For the text-containing cell, return its midpoint in [x, y] coordinate format. 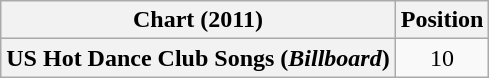
10 [442, 58]
US Hot Dance Club Songs (Billboard) [198, 58]
Position [442, 20]
Chart (2011) [198, 20]
